Detect which cell encompasses the target text, then output its [X, Y] center coordinate. 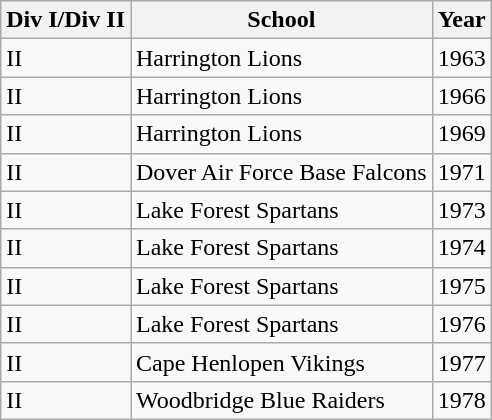
Div I/Div II [66, 20]
1963 [462, 58]
1975 [462, 286]
1973 [462, 210]
1976 [462, 324]
1971 [462, 172]
Cape Henlopen Vikings [281, 362]
Year [462, 20]
Dover Air Force Base Falcons [281, 172]
1974 [462, 248]
Woodbridge Blue Raiders [281, 400]
1966 [462, 96]
1969 [462, 134]
1978 [462, 400]
1977 [462, 362]
School [281, 20]
